Determine the [X, Y] coordinate at the center of the cell enclosing the given text.  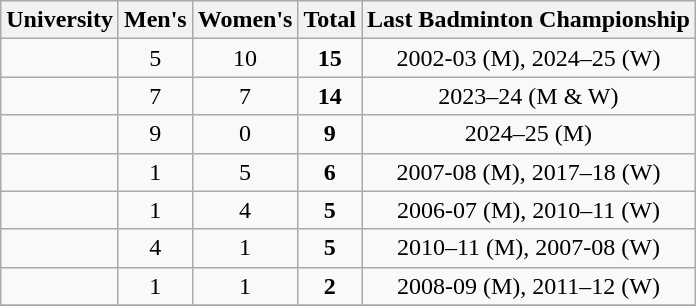
University [60, 20]
2024–25 (M) [529, 134]
2007-08 (M), 2017–18 (W) [529, 172]
14 [330, 96]
2023–24 (M & W) [529, 96]
2 [330, 286]
0 [245, 134]
10 [245, 58]
2008-09 (M), 2011–12 (W) [529, 286]
Women's [245, 20]
2010–11 (M), 2007-08 (W) [529, 248]
Last Badminton Championship [529, 20]
2006-07 (M), 2010–11 (W) [529, 210]
2002-03 (M), 2024–25 (W) [529, 58]
Men's [155, 20]
15 [330, 58]
Total [330, 20]
6 [330, 172]
